Find where the given text appears and provide that cell's center as (X, Y) coordinate. 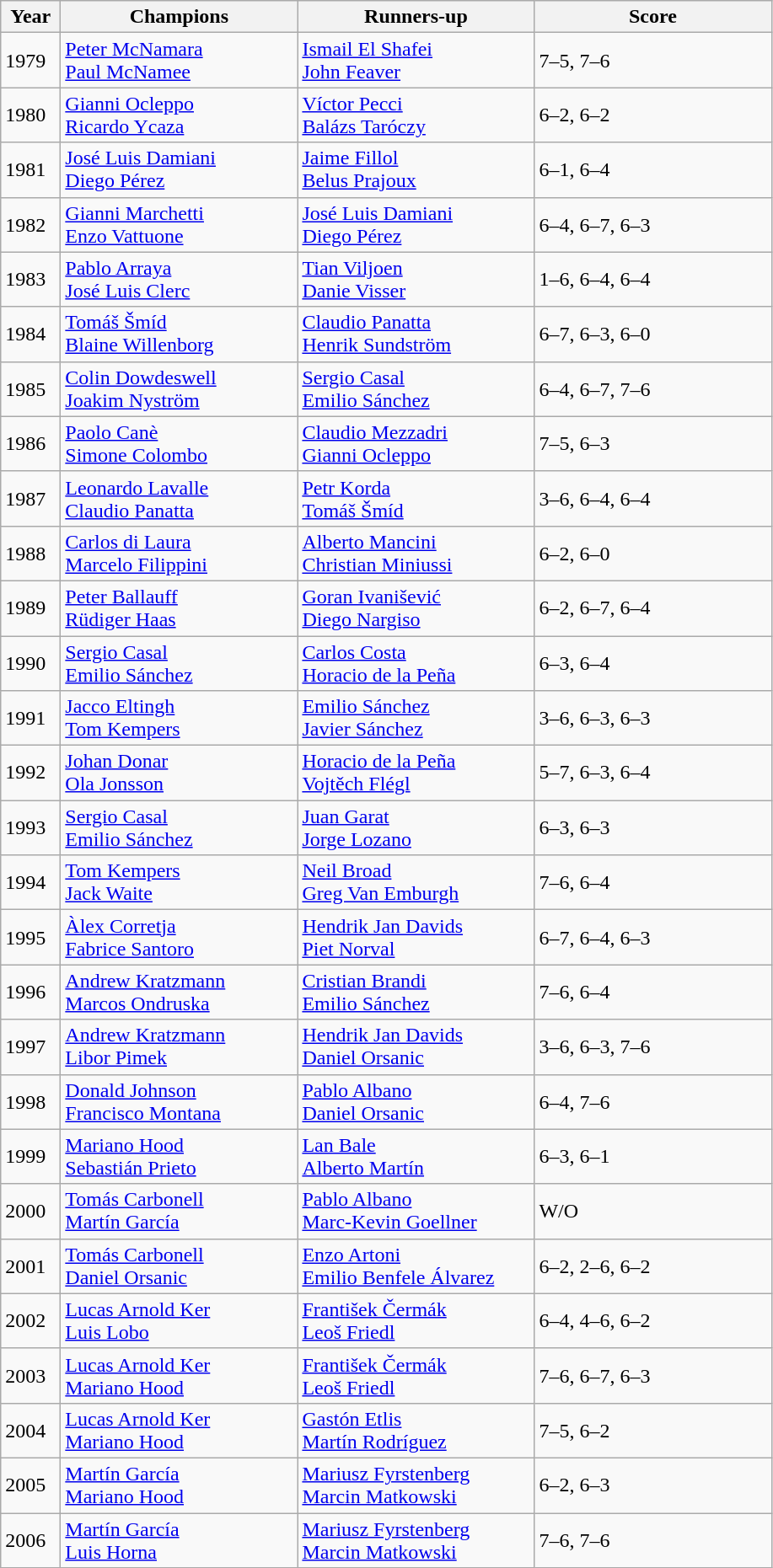
Tomáš Šmíd Blaine Willenborg (179, 334)
6–3, 6–4 (652, 662)
2001 (30, 1266)
Martín García Mariano Hood (179, 1485)
Cristian Brandi Emilio Sánchez (416, 993)
1987 (30, 499)
Peter Ballauff Rüdiger Haas (179, 608)
2006 (30, 1540)
Goran Ivanišević Diego Nargiso (416, 608)
1983 (30, 280)
Tomás Carbonell Martín García (179, 1212)
Emilio Sánchez Javier Sánchez (416, 718)
1996 (30, 993)
1980 (30, 115)
Tian Viljoen Danie Visser (416, 280)
Pablo Albano Daniel Orsanic (416, 1102)
2002 (30, 1321)
Year (30, 17)
Àlex Corretja Fabrice Santoro (179, 937)
Ismail El Shafei John Feaver (416, 61)
6–2, 6–3 (652, 1485)
Jacco Eltingh Tom Kempers (179, 718)
6–2, 6–2 (652, 115)
6–3, 6–1 (652, 1156)
Víctor Pecci Balázs Taróczy (416, 115)
1982 (30, 224)
1985 (30, 389)
1984 (30, 334)
1988 (30, 553)
Peter McNamara Paul McNamee (179, 61)
Gianni Marchetti Enzo Vattuone (179, 224)
Pablo Arraya José Luis Clerc (179, 280)
1989 (30, 608)
1990 (30, 662)
Jaime Fillol Belus Prajoux (416, 170)
Leonardo Lavalle Claudio Panatta (179, 499)
Johan Donar Ola Jonsson (179, 773)
3–6, 6–4, 6–4 (652, 499)
1998 (30, 1102)
6–4, 6–7, 7–6 (652, 389)
6–4, 7–6 (652, 1102)
2000 (30, 1212)
Petr Korda Tomáš Šmíd (416, 499)
Martín García Luis Horna (179, 1540)
Hendrik Jan Davids Piet Norval (416, 937)
Tom Kempers Jack Waite (179, 883)
1991 (30, 718)
2004 (30, 1431)
1993 (30, 827)
Lucas Arnold Ker Luis Lobo (179, 1321)
1999 (30, 1156)
7–6, 7–6 (652, 1540)
Gastón Etlis Martín Rodríguez (416, 1431)
6–7, 6–4, 6–3 (652, 937)
1986 (30, 443)
5–7, 6–3, 6–4 (652, 773)
Gianni Ocleppo Ricardo Ycaza (179, 115)
Juan Garat Jorge Lozano (416, 827)
Tomás Carbonell Daniel Orsanic (179, 1266)
6–2, 6–0 (652, 553)
Pablo Albano Marc-Kevin Goellner (416, 1212)
7–5, 7–6 (652, 61)
3–6, 6–3, 6–3 (652, 718)
Carlos Costa Horacio de la Peña (416, 662)
Paolo Canè Simone Colombo (179, 443)
7–5, 6–2 (652, 1431)
6–7, 6–3, 6–0 (652, 334)
7–6, 6–7, 6–3 (652, 1375)
Claudio Panatta Henrik Sundström (416, 334)
Andrew Kratzmann Marcos Ondruska (179, 993)
2005 (30, 1485)
Alberto Mancini Christian Miniussi (416, 553)
Claudio Mezzadri Gianni Ocleppo (416, 443)
3–6, 6–3, 7–6 (652, 1046)
1997 (30, 1046)
Lan Bale Alberto Martín (416, 1156)
Neil Broad Greg Van Emburgh (416, 883)
6–2, 6–7, 6–4 (652, 608)
Carlos di Laura Marcelo Filippini (179, 553)
Score (652, 17)
Donald Johnson Francisco Montana (179, 1102)
Hendrik Jan Davids Daniel Orsanic (416, 1046)
1979 (30, 61)
6–1, 6–4 (652, 170)
1995 (30, 937)
6–3, 6–3 (652, 827)
2003 (30, 1375)
6–4, 6–7, 6–3 (652, 224)
1994 (30, 883)
Andrew Kratzmann Libor Pimek (179, 1046)
7–5, 6–3 (652, 443)
Mariano Hood Sebastián Prieto (179, 1156)
1992 (30, 773)
6–2, 2–6, 6–2 (652, 1266)
Horacio de la Peña Vojtěch Flégl (416, 773)
Champions (179, 17)
1–6, 6–4, 6–4 (652, 280)
Colin Dowdeswell Joakim Nyström (179, 389)
Runners-up (416, 17)
W/O (652, 1212)
1981 (30, 170)
Enzo Artoni Emilio Benfele Álvarez (416, 1266)
6–4, 4–6, 6–2 (652, 1321)
